Scan for the cell matching the given text and deliver its (x, y) coordinate at center. 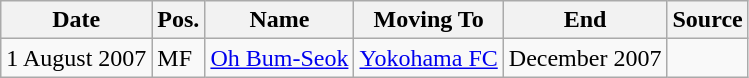
December 2007 (585, 58)
MF (178, 58)
Yokohama FC (428, 58)
Source (708, 20)
Date (76, 20)
End (585, 20)
Name (280, 20)
1 August 2007 (76, 58)
Moving To (428, 20)
Oh Bum-Seok (280, 58)
Pos. (178, 20)
